Identify which cell holds the provided text, then report its [X, Y] central coordinate. 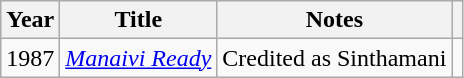
Credited as Sinthamani [334, 58]
Year [30, 20]
Title [138, 20]
Notes [334, 20]
Manaivi Ready [138, 58]
1987 [30, 58]
